Capture the cell that displays the provided text and extract its (x, y) central coordinate. 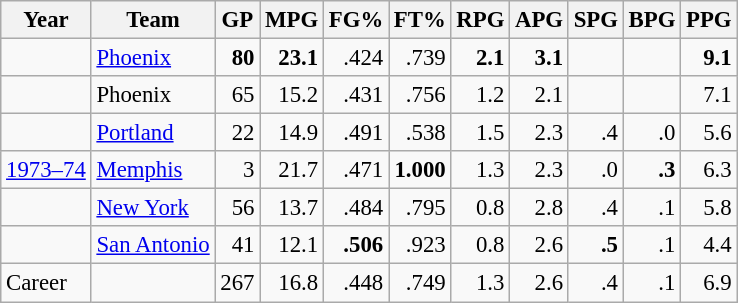
MPG (292, 20)
13.7 (292, 208)
5.6 (709, 133)
3.1 (540, 58)
APG (540, 20)
65 (238, 95)
12.1 (292, 245)
14.9 (292, 133)
16.8 (292, 283)
1.5 (480, 133)
.484 (356, 208)
.491 (356, 133)
PPG (709, 20)
.424 (356, 58)
.471 (356, 170)
15.2 (292, 95)
22 (238, 133)
.795 (420, 208)
FT% (420, 20)
41 (238, 245)
Team (153, 20)
GP (238, 20)
RPG (480, 20)
4.4 (709, 245)
.739 (420, 58)
.431 (356, 95)
.923 (420, 245)
FG% (356, 20)
1.2 (480, 95)
.756 (420, 95)
Career (46, 283)
.3 (652, 170)
2.8 (540, 208)
SPG (596, 20)
267 (238, 283)
21.7 (292, 170)
Memphis (153, 170)
Portland (153, 133)
56 (238, 208)
.448 (356, 283)
1.000 (420, 170)
6.3 (709, 170)
7.1 (709, 95)
1973–74 (46, 170)
.506 (356, 245)
San Antonio (153, 245)
9.1 (709, 58)
23.1 (292, 58)
New York (153, 208)
.749 (420, 283)
.538 (420, 133)
Year (46, 20)
5.8 (709, 208)
BPG (652, 20)
3 (238, 170)
.5 (596, 245)
6.9 (709, 283)
80 (238, 58)
